Return [x, y] of the center of cell containing provided text 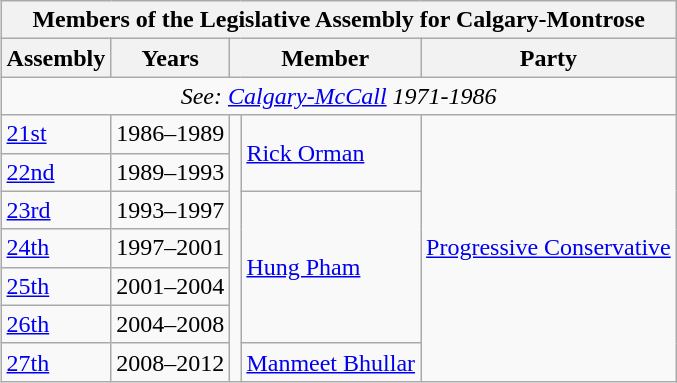
26th [56, 324]
2008–2012 [170, 362]
2004–2008 [170, 324]
Assembly [56, 58]
22nd [56, 172]
Hung Pham [331, 267]
Member [326, 58]
1993–1997 [170, 210]
1986–1989 [170, 134]
1989–1993 [170, 172]
Members of the Legislative Assembly for Calgary-Montrose [338, 20]
24th [56, 248]
23rd [56, 210]
Party [549, 58]
21st [56, 134]
Progressive Conservative [549, 248]
2001–2004 [170, 286]
Rick Orman [331, 153]
25th [56, 286]
Manmeet Bhullar [331, 362]
See: Calgary-McCall 1971-1986 [338, 96]
27th [56, 362]
1997–2001 [170, 248]
Years [170, 58]
